Pinpoint the cell where the given text exists, returning its (x, y) midpoint coordinate. 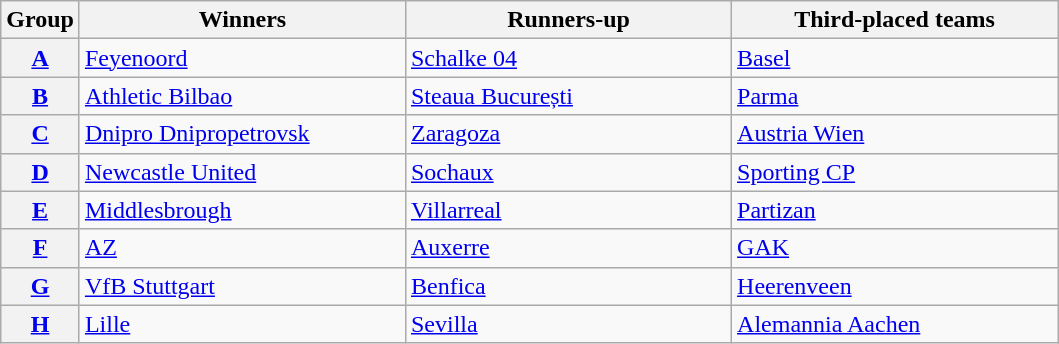
Sporting CP (895, 172)
Schalke 04 (568, 58)
A (40, 58)
Runners-up (568, 20)
Sevilla (568, 324)
AZ (242, 248)
Villarreal (568, 210)
Alemannia Aachen (895, 324)
GAK (895, 248)
Group (40, 20)
Basel (895, 58)
Auxerre (568, 248)
H (40, 324)
F (40, 248)
Third-placed teams (895, 20)
C (40, 134)
B (40, 96)
Lille (242, 324)
Heerenveen (895, 286)
Austria Wien (895, 134)
D (40, 172)
Winners (242, 20)
Dnipro Dnipropetrovsk (242, 134)
Athletic Bilbao (242, 96)
Parma (895, 96)
Middlesbrough (242, 210)
Partizan (895, 210)
Benfica (568, 286)
G (40, 286)
Sochaux (568, 172)
Newcastle United (242, 172)
Feyenoord (242, 58)
VfB Stuttgart (242, 286)
Zaragoza (568, 134)
Steaua București (568, 96)
E (40, 210)
